Return [x, y] of the center of cell containing provided text 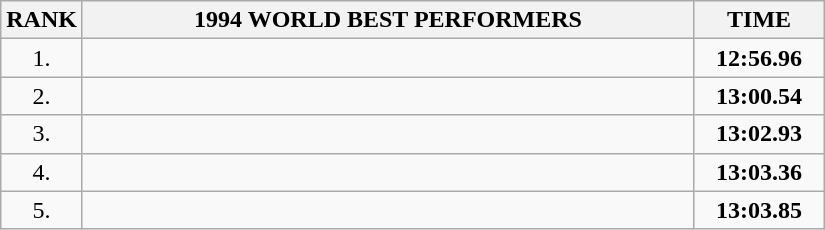
RANK [42, 20]
12:56.96 [760, 58]
1. [42, 58]
13:03.36 [760, 172]
13:03.85 [760, 210]
13:00.54 [760, 96]
3. [42, 134]
1994 WORLD BEST PERFORMERS [388, 20]
4. [42, 172]
13:02.93 [760, 134]
TIME [760, 20]
2. [42, 96]
5. [42, 210]
